Return the (x, y) coordinate for the center point of the cell that contains the specified text.  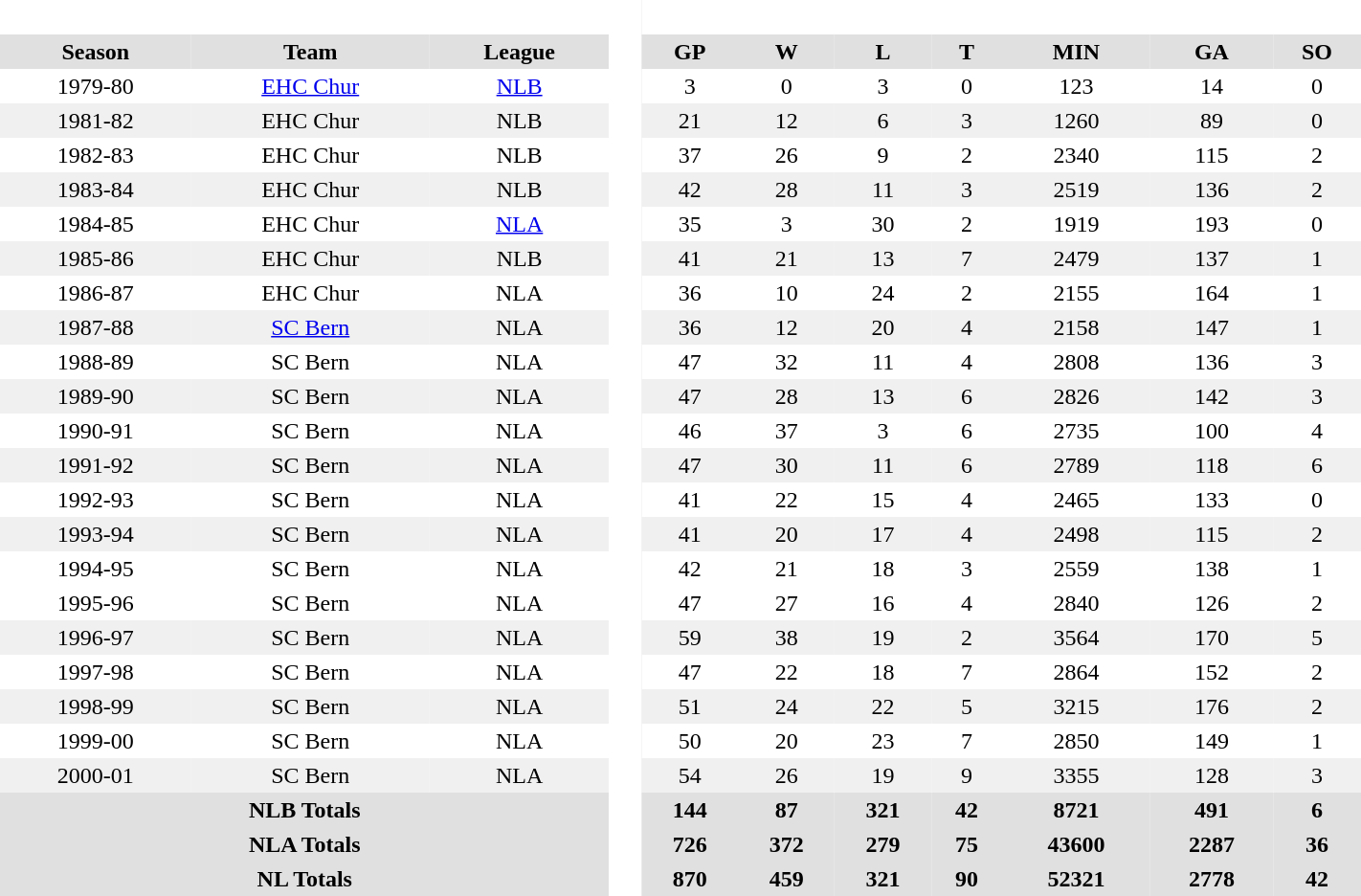
1985-86 (96, 258)
T (967, 52)
90 (967, 879)
1986-87 (96, 293)
1990-91 (96, 431)
164 (1212, 293)
2000-01 (96, 775)
726 (689, 844)
GA (1212, 52)
100 (1212, 431)
1994-95 (96, 569)
1984-85 (96, 224)
2735 (1076, 431)
123 (1076, 86)
3215 (1076, 706)
1982-83 (96, 155)
89 (1212, 121)
2498 (1076, 534)
NL Totals (304, 879)
279 (882, 844)
2479 (1076, 258)
1993-94 (96, 534)
43600 (1076, 844)
75 (967, 844)
27 (787, 603)
GP (689, 52)
372 (787, 844)
L (882, 52)
2850 (1076, 741)
1996-97 (96, 638)
50 (689, 741)
14 (1212, 86)
59 (689, 638)
35 (689, 224)
2808 (1076, 362)
1981-82 (96, 121)
1992-93 (96, 500)
2465 (1076, 500)
1983-84 (96, 190)
League (520, 52)
870 (689, 879)
10 (787, 293)
2559 (1076, 569)
51 (689, 706)
138 (1212, 569)
2519 (1076, 190)
1997-98 (96, 672)
128 (1212, 775)
152 (1212, 672)
3564 (1076, 638)
1987-88 (96, 327)
8721 (1076, 810)
NLA Totals (304, 844)
459 (787, 879)
142 (1212, 396)
38 (787, 638)
46 (689, 431)
2789 (1076, 465)
1998-99 (96, 706)
137 (1212, 258)
W (787, 52)
SO (1317, 52)
149 (1212, 741)
Season (96, 52)
126 (1212, 603)
NLB Totals (304, 810)
2155 (1076, 293)
147 (1212, 327)
2840 (1076, 603)
32 (787, 362)
2287 (1212, 844)
2158 (1076, 327)
2826 (1076, 396)
1991-92 (96, 465)
1979-80 (96, 86)
3355 (1076, 775)
16 (882, 603)
1919 (1076, 224)
1988-89 (96, 362)
54 (689, 775)
1260 (1076, 121)
23 (882, 741)
1995-96 (96, 603)
52321 (1076, 879)
133 (1212, 500)
170 (1212, 638)
2778 (1212, 879)
193 (1212, 224)
176 (1212, 706)
MIN (1076, 52)
17 (882, 534)
2864 (1076, 672)
1989-90 (96, 396)
15 (882, 500)
Team (310, 52)
2340 (1076, 155)
491 (1212, 810)
118 (1212, 465)
144 (689, 810)
1999-00 (96, 741)
87 (787, 810)
